Detect which cell encompasses the target text, then output its (X, Y) center coordinate. 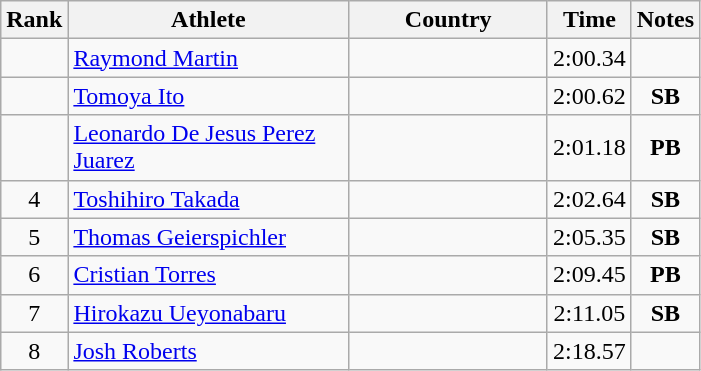
Time (589, 20)
Country (448, 20)
Tomoya Ito (208, 96)
4 (34, 199)
Raymond Martin (208, 58)
2:01.18 (589, 148)
2:00.34 (589, 58)
7 (34, 313)
Athlete (208, 20)
Notes (665, 20)
6 (34, 275)
Thomas Geierspichler (208, 237)
Hirokazu Ueyonabaru (208, 313)
Rank (34, 20)
2:18.57 (589, 351)
2:02.64 (589, 199)
Cristian Torres (208, 275)
2:11.05 (589, 313)
Leonardo De Jesus Perez Juarez (208, 148)
2:09.45 (589, 275)
2:05.35 (589, 237)
8 (34, 351)
5 (34, 237)
Josh Roberts (208, 351)
2:00.62 (589, 96)
Toshihiro Takada (208, 199)
